Extract the (x, y) coordinate from the center of the cell holding the provided text.  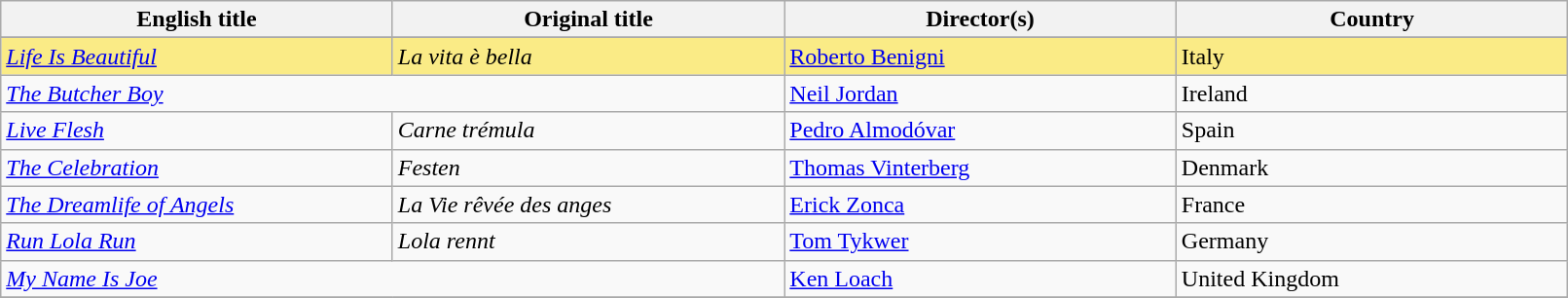
Lola rennt (588, 242)
Germany (1372, 242)
Spain (1372, 130)
Ken Loach (981, 279)
Live Flesh (197, 130)
Tom Tykwer (981, 242)
Original title (588, 19)
Ireland (1372, 93)
Roberto Benigni (981, 56)
Pedro Almodóvar (981, 130)
France (1372, 205)
Festen (588, 168)
Carne trémula (588, 130)
Country (1372, 19)
The Dreamlife of Angels (197, 205)
My Name Is Joe (393, 279)
Run Lola Run (197, 242)
La vita è bella (588, 56)
The Celebration (197, 168)
Italy (1372, 56)
Thomas Vinterberg (981, 168)
Neil Jordan (981, 93)
Life Is Beautiful (197, 56)
The Butcher Boy (393, 93)
English title (197, 19)
Erick Zonca (981, 205)
La Vie rêvée des anges (588, 205)
Director(s) (981, 19)
United Kingdom (1372, 279)
Denmark (1372, 168)
